Capture the cell that displays the provided text and extract its [x, y] central coordinate. 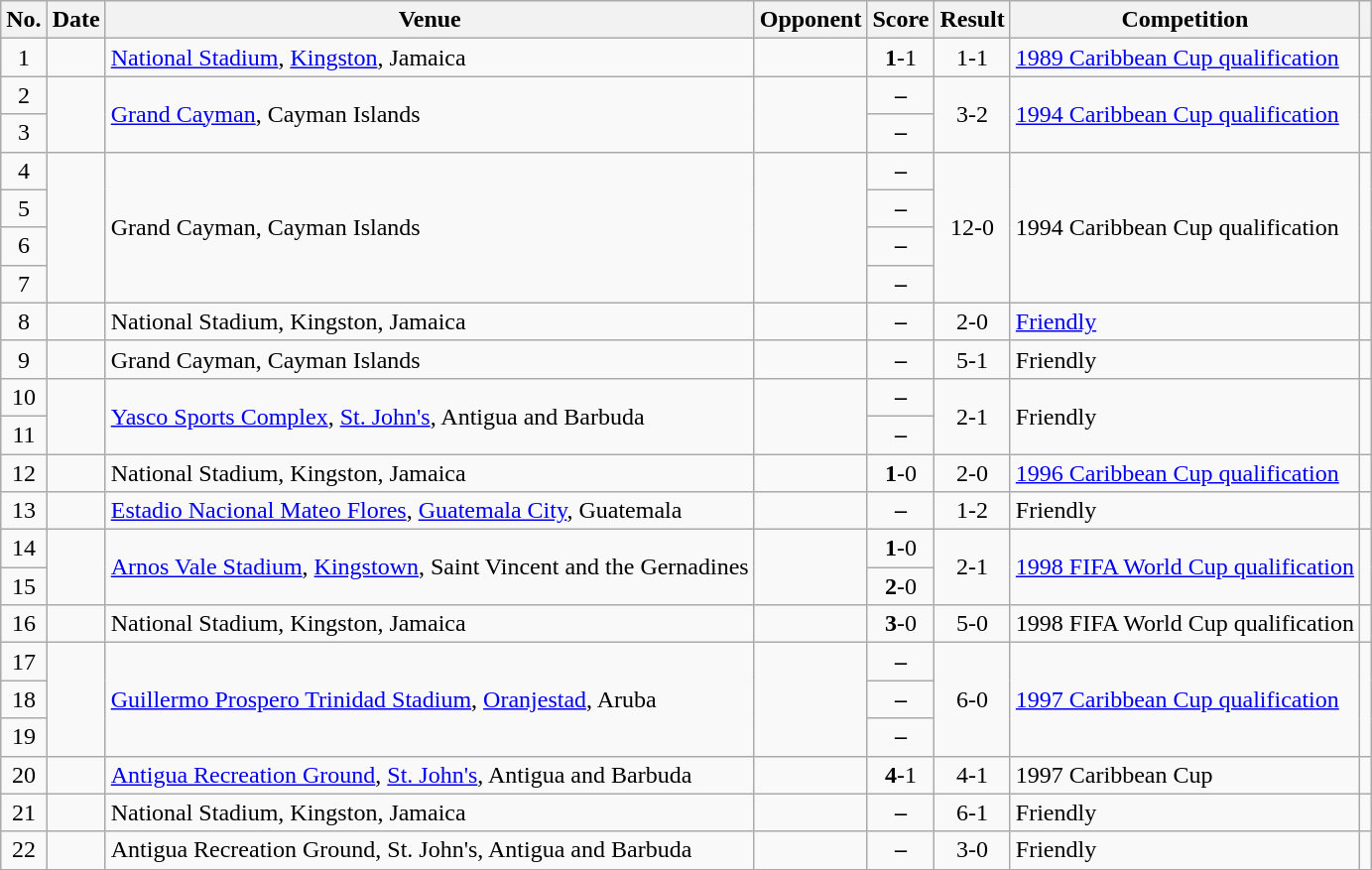
2 [24, 95]
1-2 [972, 511]
5-0 [972, 624]
21 [24, 812]
11 [24, 435]
22 [24, 850]
1997 Caribbean Cup [1185, 775]
Result [972, 20]
13 [24, 511]
No. [24, 20]
10 [24, 397]
5 [24, 208]
Arnos Vale Stadium, Kingstown, Saint Vincent and the Gernadines [430, 567]
16 [24, 624]
18 [24, 699]
20 [24, 775]
Estadio Nacional Mateo Flores, Guatemala City, Guatemala [430, 511]
Guillermo Prospero Trinidad Stadium, Oranjestad, Aruba [430, 699]
4 [24, 171]
Opponent [811, 20]
17 [24, 662]
6-1 [972, 812]
14 [24, 549]
6 [24, 246]
3-2 [972, 114]
15 [24, 586]
9 [24, 359]
Competition [1185, 20]
12-0 [972, 227]
1 [24, 58]
6-0 [972, 699]
7 [24, 284]
5-1 [972, 359]
8 [24, 321]
1996 Caribbean Cup qualification [1185, 473]
1989 Caribbean Cup qualification [1185, 58]
Yasco Sports Complex, St. John's, Antigua and Barbuda [430, 416]
3 [24, 133]
19 [24, 737]
1997 Caribbean Cup qualification [1185, 699]
Date [75, 20]
Venue [430, 20]
12 [24, 473]
Score [901, 20]
